Detect which cell encompasses the target text, then output its (X, Y) center coordinate. 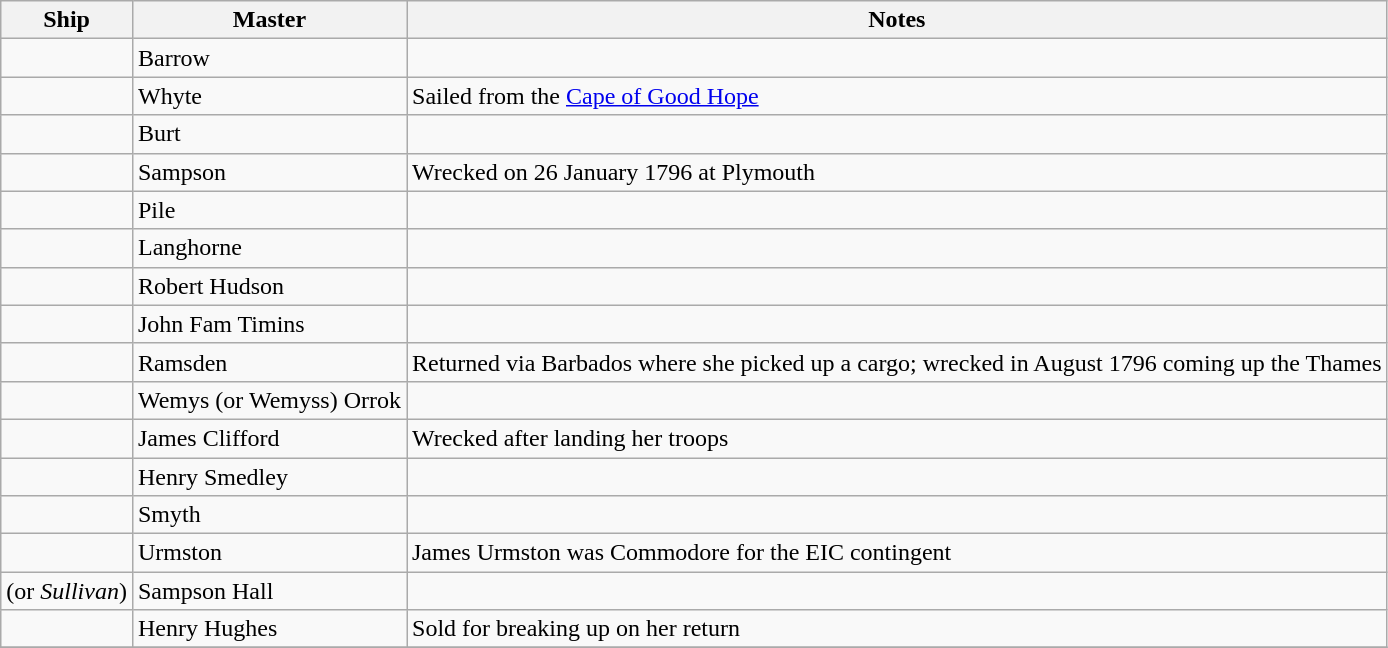
Ship (67, 20)
Notes (896, 20)
Burt (269, 134)
Urmston (269, 553)
Langhorne (269, 248)
Wemys (or Wemyss) Orrok (269, 400)
James Urmston was Commodore for the EIC contingent (896, 553)
(or Sullivan) (67, 591)
Sampson Hall (269, 591)
Wrecked after landing her troops (896, 438)
John Fam Timins (269, 324)
Returned via Barbados where she picked up a cargo; wrecked in August 1796 coming up the Thames (896, 362)
Wrecked on 26 January 1796 at Plymouth (896, 172)
Smyth (269, 515)
Whyte (269, 96)
Pile (269, 210)
Sampson (269, 172)
Henry Hughes (269, 629)
Ramsden (269, 362)
Master (269, 20)
Barrow (269, 58)
Henry Smedley (269, 477)
Sailed from the Cape of Good Hope (896, 96)
Sold for breaking up on her return (896, 629)
James Clifford (269, 438)
Robert Hudson (269, 286)
